Scan for the cell matching the given text and deliver its [x, y] coordinate at center. 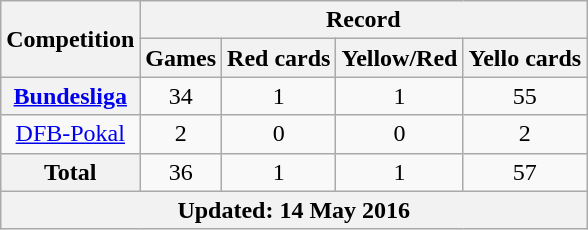
Red cards [279, 58]
57 [525, 172]
Yello cards [525, 58]
Yellow/Red [400, 58]
Total [70, 172]
Updated: 14 May 2016 [294, 210]
Bundesliga [70, 96]
Competition [70, 39]
36 [181, 172]
Record [364, 20]
55 [525, 96]
34 [181, 96]
Games [181, 58]
DFB-Pokal [70, 134]
